Scan for the cell matching the given text and deliver its [X, Y] coordinate at center. 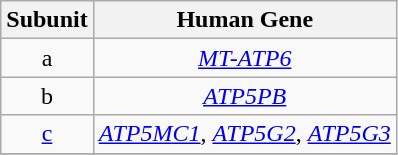
ATP5PB [244, 96]
MT-ATP6 [244, 58]
Human Gene [244, 20]
ATP5MC1, ATP5G2, ATP5G3 [244, 134]
c [47, 134]
a [47, 58]
Subunit [47, 20]
b [47, 96]
